Locate the cell with the specified text and output its [X, Y] center coordinate. 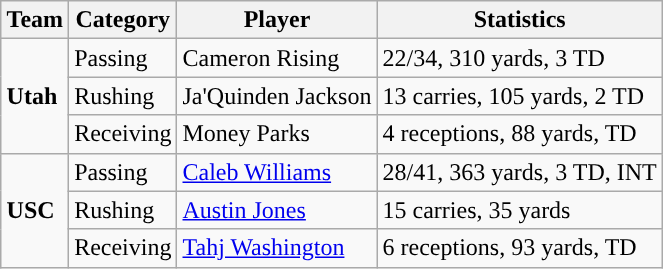
Category [123, 20]
Cameron Rising [277, 58]
Statistics [520, 20]
15 carries, 35 yards [520, 210]
Tahj Washington [277, 248]
4 receptions, 88 yards, TD [520, 134]
Austin Jones [277, 210]
28/41, 363 yards, 3 TD, INT [520, 172]
6 receptions, 93 yards, TD [520, 248]
Utah [35, 96]
22/34, 310 yards, 3 TD [520, 58]
Team [35, 20]
Player [277, 20]
USC [35, 210]
Caleb Williams [277, 172]
Money Parks [277, 134]
13 carries, 105 yards, 2 TD [520, 96]
Ja'Quinden Jackson [277, 96]
